Return the (X, Y) coordinate for the center point of the cell that contains the specified text.  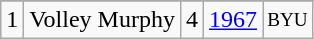
Volley Murphy (102, 20)
1967 (234, 20)
1 (12, 20)
4 (192, 20)
BYU (288, 20)
